Return the (X, Y) coordinate for the center point of the cell that contains the specified text.  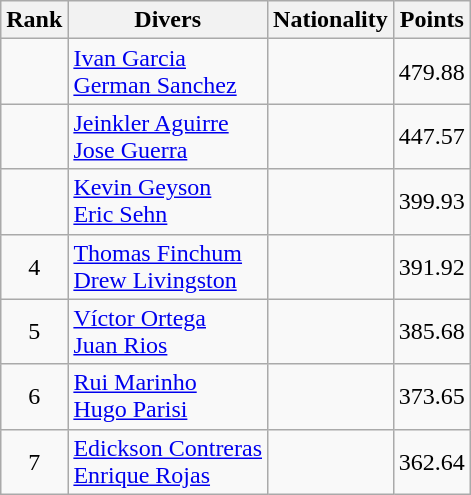
Jeinkler Aguirre Jose Guerra (168, 136)
391.92 (432, 266)
385.68 (432, 332)
7 (34, 462)
362.64 (432, 462)
Ivan Garcia German Sanchez (168, 72)
Edickson Contreras Enrique Rojas (168, 462)
Points (432, 20)
6 (34, 396)
479.88 (432, 72)
Divers (168, 20)
447.57 (432, 136)
373.65 (432, 396)
Nationality (331, 20)
4 (34, 266)
Rui Marinho Hugo Parisi (168, 396)
Thomas Finchum Drew Livingston (168, 266)
5 (34, 332)
399.93 (432, 202)
Kevin Geyson Eric Sehn (168, 202)
Víctor Ortega Juan Rios (168, 332)
Rank (34, 20)
